Detect which cell encompasses the target text, then output its (X, Y) center coordinate. 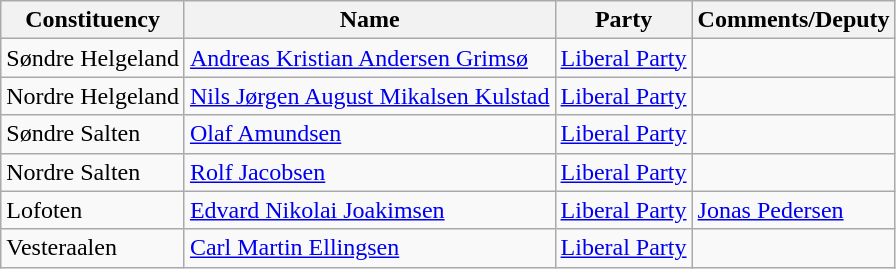
Nils Jørgen August Mikalsen Kulstad (370, 96)
Edvard Nikolai Joakimsen (370, 210)
Carl Martin Ellingsen (370, 248)
Andreas Kristian Andersen Grimsø (370, 58)
Name (370, 20)
Comments/Deputy (794, 20)
Søndre Helgeland (93, 58)
Vesteraalen (93, 248)
Party (624, 20)
Nordre Salten (93, 172)
Olaf Amundsen (370, 134)
Søndre Salten (93, 134)
Rolf Jacobsen (370, 172)
Nordre Helgeland (93, 96)
Jonas Pedersen (794, 210)
Lofoten (93, 210)
Constituency (93, 20)
